Locate the cell with the specified text and output its (x, y) center coordinate. 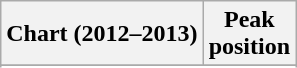
Peakposition (249, 34)
Chart (2012–2013) (102, 34)
